Return the (X, Y) coordinate for the center point of the cell that contains the specified text.  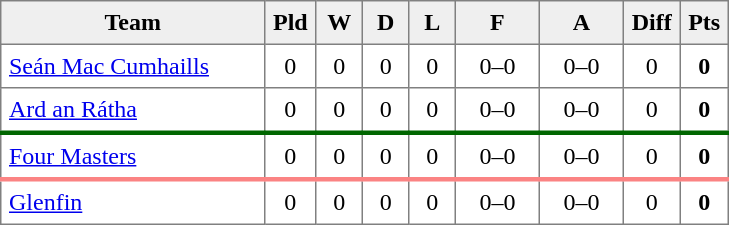
Diff (651, 23)
Ard an Rátha (133, 110)
A (581, 23)
Pld (290, 23)
Glenfin (133, 202)
Pts (704, 23)
F (497, 23)
L (432, 23)
W (339, 23)
Seán Mac Cumhaills (133, 66)
D (385, 23)
Team (133, 23)
Four Masters (133, 156)
